Capture the cell that displays the provided text and extract its (X, Y) central coordinate. 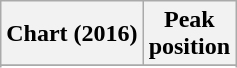
Chart (2016) (72, 34)
Peak position (189, 34)
